From the cell containing the given text, extract its center point as (x, y) coordinate. 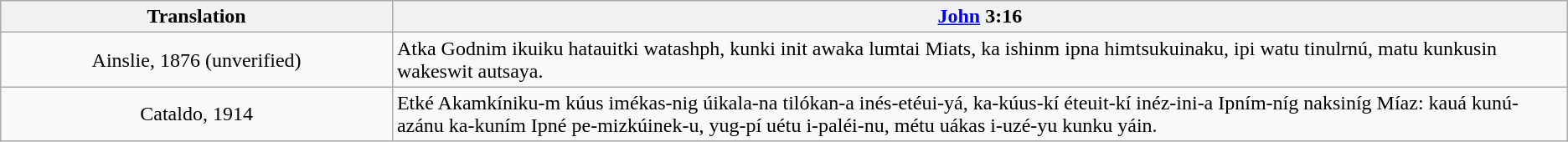
Cataldo, 1914 (197, 114)
Ainslie, 1876 (unverified) (197, 60)
John 3:16 (980, 17)
Translation (197, 17)
